For the text-containing cell, return its midpoint in [X, Y] coordinate format. 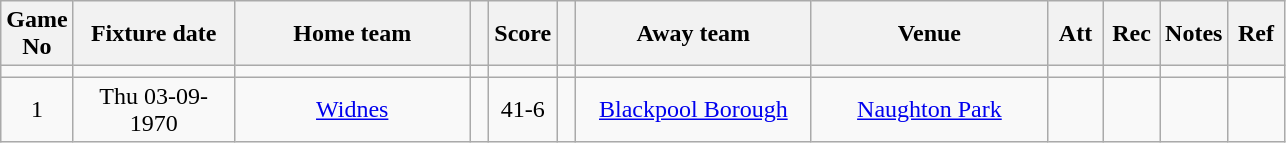
Away team [693, 34]
Blackpool Borough [693, 110]
Widnes [352, 110]
Score [523, 34]
1 [37, 110]
Home team [352, 34]
Game No [37, 34]
Notes [1194, 34]
41-6 [523, 110]
Rec [1132, 34]
Naughton Park [929, 110]
Thu 03-09-1970 [154, 110]
Ref [1256, 34]
Venue [929, 34]
Fixture date [154, 34]
Att [1075, 34]
